Locate the cell with the specified text and output its (x, y) center coordinate. 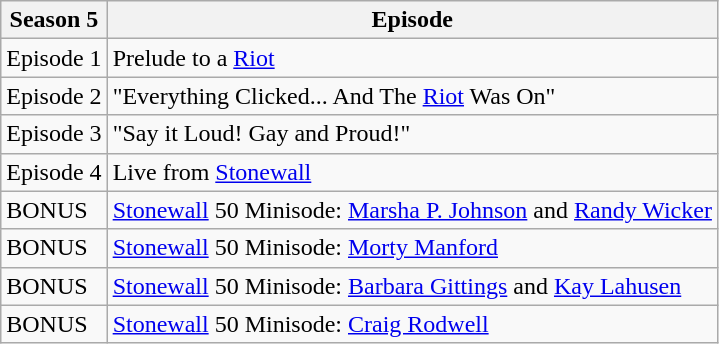
Stonewall 50 Minisode: Morty Manford (412, 248)
Episode 4 (54, 172)
Stonewall 50 Minisode: Barbara Gittings and Kay Lahusen (412, 286)
Episode 1 (54, 58)
Stonewall 50 Minisode: Craig Rodwell (412, 324)
Episode 2 (54, 96)
Season 5 (54, 20)
Episode 3 (54, 134)
"Everything Clicked... And The Riot Was On" (412, 96)
Prelude to a Riot (412, 58)
Episode (412, 20)
Stonewall 50 Minisode: Marsha P. Johnson and Randy Wicker (412, 210)
"Say it Loud! Gay and Proud!" (412, 134)
Live from Stonewall (412, 172)
